Capture the cell that displays the provided text and extract its (X, Y) central coordinate. 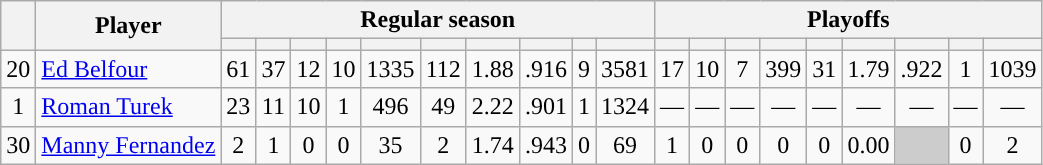
.901 (546, 107)
112 (443, 69)
1324 (626, 107)
23 (238, 107)
1.74 (492, 145)
399 (784, 69)
Roman Turek (128, 107)
9 (584, 69)
Manny Fernandez (128, 145)
.943 (546, 145)
7 (742, 69)
Ed Belfour (128, 69)
61 (238, 69)
1.88 (492, 69)
17 (672, 69)
1039 (1012, 69)
69 (626, 145)
Regular season (438, 20)
30 (18, 145)
3581 (626, 69)
1.79 (868, 69)
49 (443, 107)
Playoffs (849, 20)
31 (824, 69)
12 (308, 69)
496 (390, 107)
35 (390, 145)
Player (128, 26)
11 (274, 107)
20 (18, 69)
2.22 (492, 107)
1335 (390, 69)
37 (274, 69)
0.00 (868, 145)
.922 (922, 69)
.916 (546, 69)
